Detect which cell encompasses the target text, then output its (x, y) center coordinate. 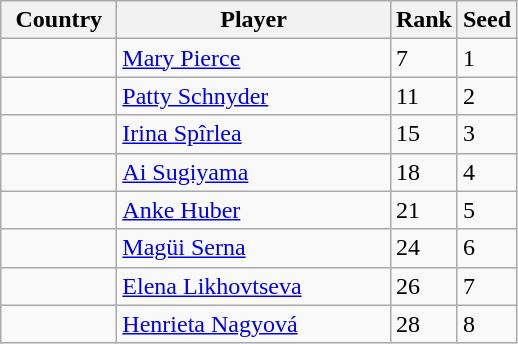
26 (424, 286)
Anke Huber (254, 210)
Mary Pierce (254, 58)
Seed (486, 20)
Elena Likhovtseva (254, 286)
Ai Sugiyama (254, 172)
Henrieta Nagyová (254, 324)
2 (486, 96)
5 (486, 210)
Patty Schnyder (254, 96)
Country (59, 20)
1 (486, 58)
28 (424, 324)
24 (424, 248)
4 (486, 172)
Irina Spîrlea (254, 134)
15 (424, 134)
Rank (424, 20)
Player (254, 20)
18 (424, 172)
6 (486, 248)
11 (424, 96)
Magüi Serna (254, 248)
21 (424, 210)
8 (486, 324)
3 (486, 134)
